Locate the cell with the specified text and output its [X, Y] center coordinate. 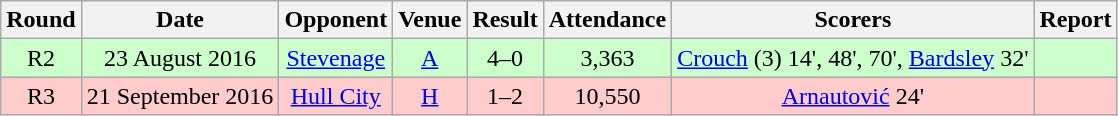
Date [180, 20]
Opponent [336, 20]
Scorers [853, 20]
R2 [41, 58]
21 September 2016 [180, 96]
Hull City [336, 96]
H [430, 96]
3,363 [607, 58]
4–0 [505, 58]
A [430, 58]
Round [41, 20]
Venue [430, 20]
Crouch (3) 14', 48', 70', Bardsley 32' [853, 58]
R3 [41, 96]
10,550 [607, 96]
Attendance [607, 20]
Arnautović 24' [853, 96]
Stevenage [336, 58]
23 August 2016 [180, 58]
Result [505, 20]
Report [1076, 20]
1–2 [505, 96]
